Identify which cell holds the provided text, then report its [x, y] central coordinate. 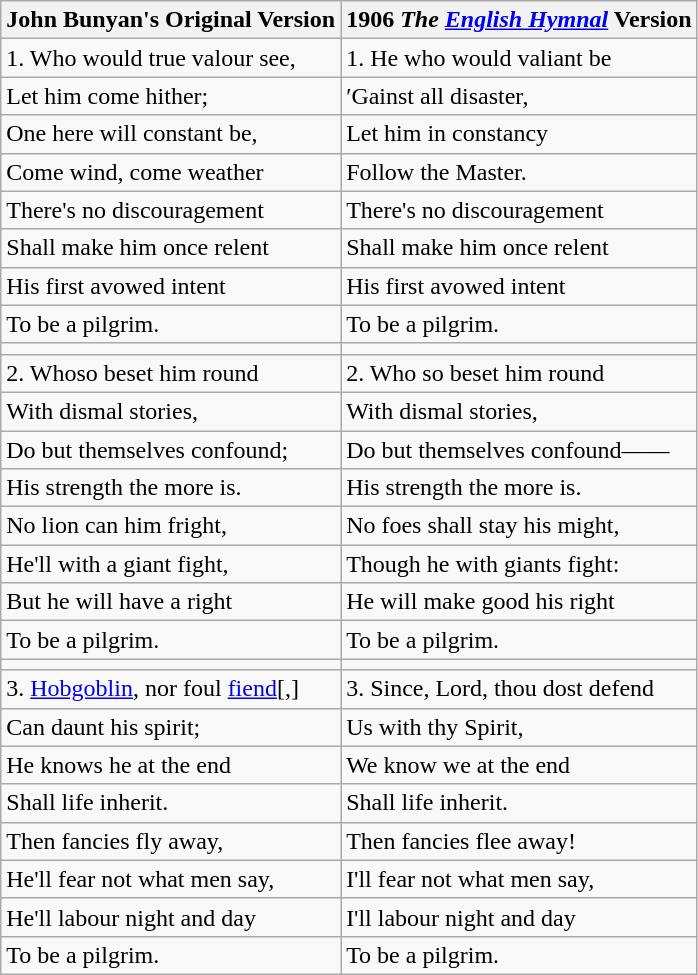
3. Hobgoblin, nor foul fiend[,] [171, 689]
Then fancies fly away, [171, 841]
1906 The English Hymnal Version [519, 20]
3. Since, Lord, thou dost defend [519, 689]
He will make good his right [519, 602]
One here will constant be, [171, 134]
But he will have a right [171, 602]
Us with thy Spirit, [519, 727]
I'll labour night and day [519, 917]
′Gainst all disaster, [519, 96]
He'll with a giant fight, [171, 564]
He'll labour night and day [171, 917]
Do but themselves confound—— [519, 449]
No foes shall stay his might, [519, 526]
2. Whoso beset him round [171, 373]
1. He who would valiant be [519, 58]
John Bunyan's Original Version [171, 20]
Come wind, come weather [171, 172]
Let him in constancy [519, 134]
1. Who would true valour see, [171, 58]
He'll fear not what men say, [171, 879]
Do but themselves confound; [171, 449]
Can daunt his spirit; [171, 727]
2. Who so beset him round [519, 373]
Let him come hither; [171, 96]
No lion can him fright, [171, 526]
We know we at the end [519, 765]
I'll fear not what men say, [519, 879]
Though he with giants fight: [519, 564]
He knows he at the end [171, 765]
Then fancies flee away! [519, 841]
Follow the Master. [519, 172]
